Determine the (x, y) coordinate at the center of the cell enclosing the given text.  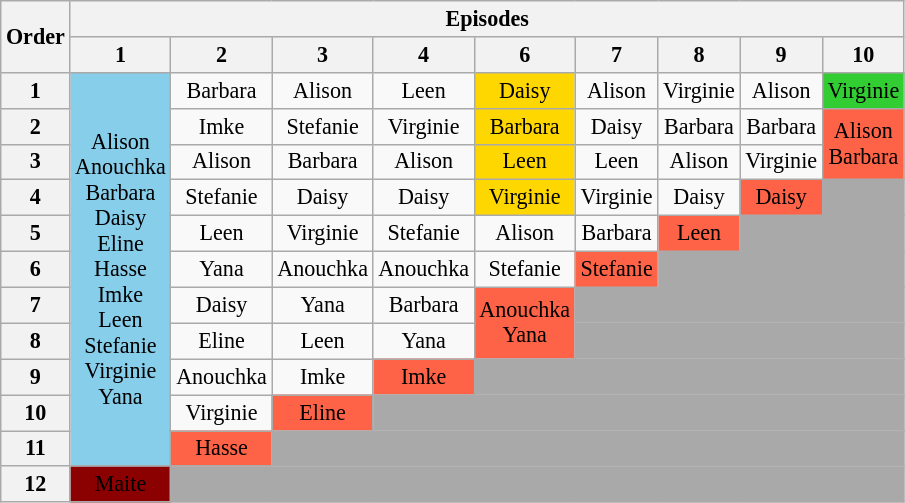
Alison Anouchka Barbara Daisy Eline HasseImke Leen Stefanie VirginieYana (120, 269)
Episodes (487, 18)
AlisonBarbara (863, 144)
Order (36, 36)
12 (36, 484)
5 (36, 233)
Maite (120, 484)
Hasse (222, 448)
AnouchkaYana (524, 323)
11 (36, 448)
